Pinpoint the cell where the given text exists, returning its [X, Y] midpoint coordinate. 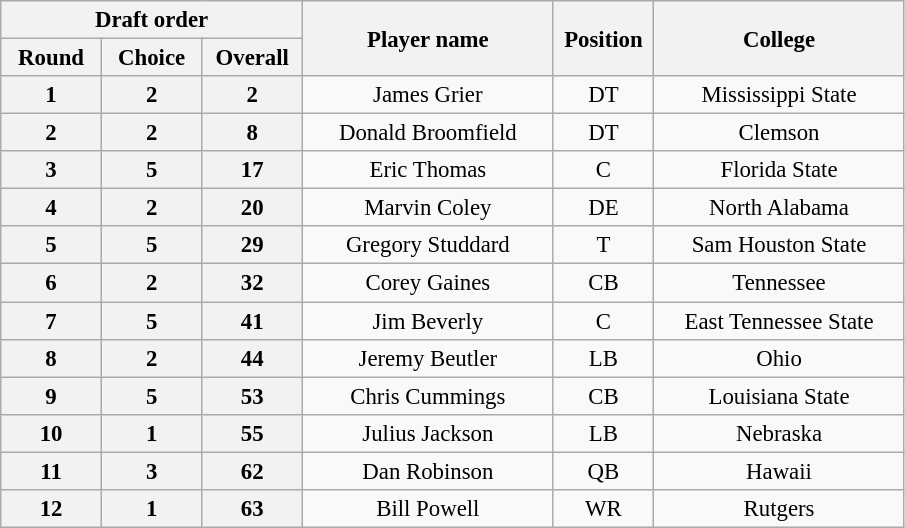
Mississippi State [780, 95]
Hawaii [780, 471]
9 [52, 396]
Round [52, 58]
10 [52, 433]
North Alabama [780, 208]
T [604, 245]
Donald Broomfield [428, 133]
53 [252, 396]
20 [252, 208]
Corey Gaines [428, 283]
WR [604, 509]
Dan Robinson [428, 471]
Eric Thomas [428, 170]
Louisiana State [780, 396]
Clemson [780, 133]
44 [252, 358]
Jeremy Beutler [428, 358]
Overall [252, 58]
63 [252, 509]
Draft order [152, 20]
32 [252, 283]
41 [252, 321]
Gregory Studdard [428, 245]
Player name [428, 38]
Chris Cummings [428, 396]
Ohio [780, 358]
55 [252, 433]
James Grier [428, 95]
Nebraska [780, 433]
29 [252, 245]
QB [604, 471]
Jim Beverly [428, 321]
4 [52, 208]
6 [52, 283]
12 [52, 509]
Tennessee [780, 283]
11 [52, 471]
Julius Jackson [428, 433]
7 [52, 321]
Florida State [780, 170]
DE [604, 208]
East Tennessee State [780, 321]
Marvin Coley [428, 208]
62 [252, 471]
Bill Powell [428, 509]
Rutgers [780, 509]
17 [252, 170]
Position [604, 38]
Choice [152, 58]
College [780, 38]
Sam Houston State [780, 245]
